For the text-containing cell, return its midpoint in (x, y) coordinate format. 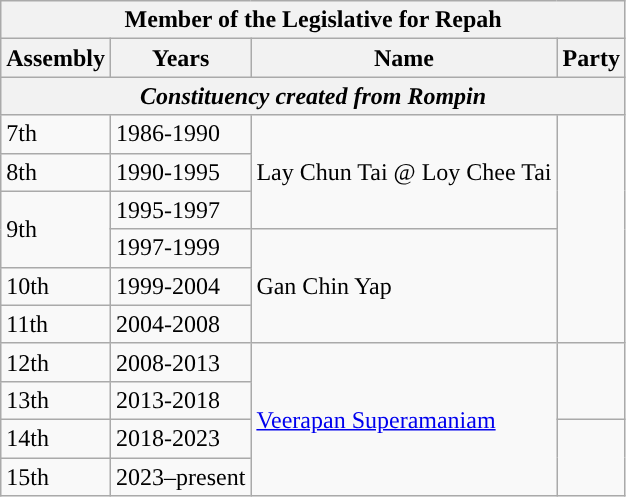
Name (404, 58)
Years (180, 58)
2018-2023 (180, 438)
15th (56, 477)
1986-1990 (180, 134)
7th (56, 134)
13th (56, 400)
12th (56, 362)
Constituency created from Rompin (314, 96)
1990-1995 (180, 172)
14th (56, 438)
9th (56, 229)
2023–present (180, 477)
Veerapan Superamaniam (404, 419)
10th (56, 286)
Assembly (56, 58)
Party (591, 58)
2004-2008 (180, 324)
Lay Chun Tai @ Loy Chee Tai (404, 172)
1995-1997 (180, 210)
8th (56, 172)
Member of the Legislative for Repah (314, 20)
1999-2004 (180, 286)
Gan Chin Yap (404, 286)
2008-2013 (180, 362)
1997-1999 (180, 248)
2013-2018 (180, 400)
11th (56, 324)
